Search for the cell housing the specified text and yield its (x, y) center coordinate. 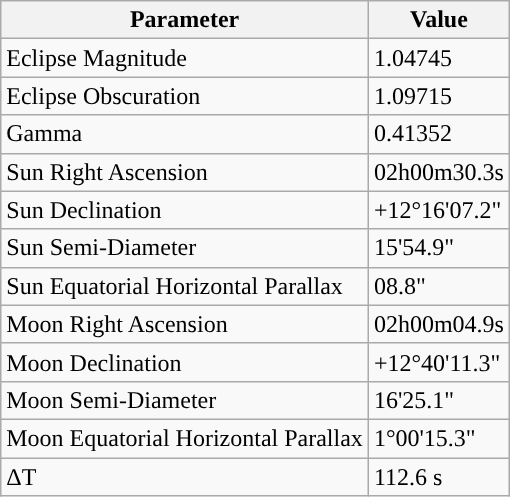
Moon Semi-Diameter (185, 400)
Sun Declination (185, 210)
1°00'15.3" (438, 438)
Eclipse Obscuration (185, 96)
Gamma (185, 134)
Value (438, 20)
Sun Equatorial Horizontal Parallax (185, 286)
ΔT (185, 477)
Moon Equatorial Horizontal Parallax (185, 438)
+12°40'11.3" (438, 362)
112.6 s (438, 477)
1.09715 (438, 96)
Eclipse Magnitude (185, 58)
1.04745 (438, 58)
Moon Declination (185, 362)
08.8" (438, 286)
Sun Semi-Diameter (185, 248)
16'25.1" (438, 400)
Parameter (185, 20)
Moon Right Ascension (185, 324)
15'54.9" (438, 248)
Sun Right Ascension (185, 172)
0.41352 (438, 134)
02h00m04.9s (438, 324)
+12°16'07.2" (438, 210)
02h00m30.3s (438, 172)
